Locate the cell with the specified text and output its [X, Y] center coordinate. 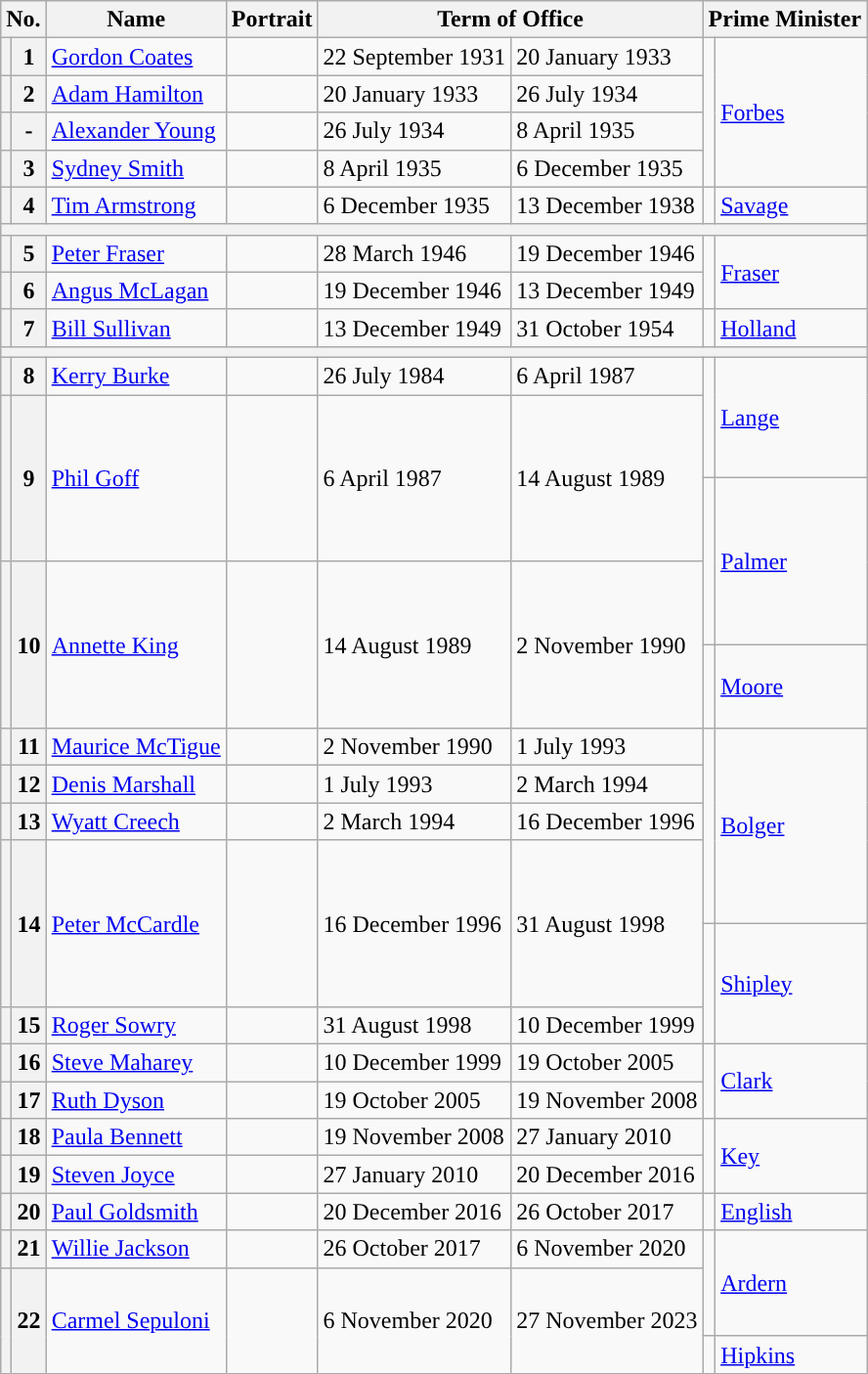
13 [29, 821]
No. [23, 20]
Denis Marshall [136, 784]
Prime Minister [785, 20]
1 [29, 57]
Hipkins [792, 1354]
Ardern [792, 1283]
14 [29, 923]
Paula Bennett [136, 1137]
28 March 1946 [414, 253]
Sydney Smith [136, 168]
Savage [792, 205]
11 [29, 747]
Clark [792, 1082]
Alexander Young [136, 131]
5 [29, 253]
16 [29, 1063]
Gordon Coates [136, 57]
9 [29, 479]
Name [136, 20]
Moore [792, 687]
27 November 2023 [607, 1320]
Holland [792, 328]
Kerry Burke [136, 376]
Shipley [792, 984]
Paul Goldsmith [136, 1212]
15 [29, 1026]
Portrait [272, 20]
22 September 1931 [414, 57]
Wyatt Creech [136, 821]
20 [29, 1212]
17 [29, 1100]
10 [29, 645]
Ruth Dyson [136, 1100]
Steven Joyce [136, 1175]
Adam Hamilton [136, 94]
Peter Fraser [136, 253]
Bolger [792, 826]
Term of Office [510, 20]
12 [29, 784]
Steve Maharey [136, 1063]
18 [29, 1137]
Maurice McTigue [136, 747]
Carmel Sepuloni [136, 1320]
4 [29, 205]
13 December 1938 [607, 205]
3 [29, 168]
7 [29, 328]
22 [29, 1320]
Angus McLagan [136, 290]
Phil Goff [136, 479]
19 [29, 1175]
- [29, 131]
Roger Sowry [136, 1026]
6 [29, 290]
Key [792, 1156]
Bill Sullivan [136, 328]
Peter McCardle [136, 923]
31 October 1954 [607, 328]
Lange [792, 417]
English [792, 1212]
Willie Jackson [136, 1249]
Forbes [792, 112]
26 July 1984 [414, 376]
2 [29, 94]
Fraser [792, 272]
Tim Armstrong [136, 205]
Palmer [792, 561]
21 [29, 1249]
Annette King [136, 645]
8 [29, 376]
